From the cell containing the given text, extract its center point as (X, Y) coordinate. 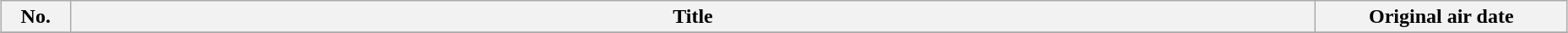
No. (35, 17)
Title (693, 17)
Original air date (1441, 17)
